For the text-containing cell, return its midpoint in [x, y] coordinate format. 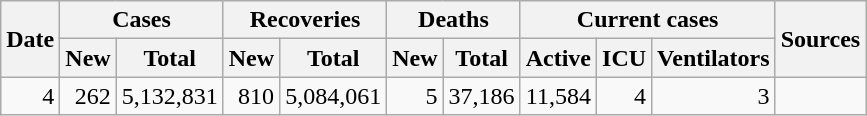
Ventilators [714, 58]
Deaths [454, 20]
810 [251, 96]
Cases [142, 20]
Current cases [648, 20]
Active [558, 58]
3 [714, 96]
Date [30, 39]
262 [88, 96]
ICU [624, 58]
5 [415, 96]
5,132,831 [170, 96]
11,584 [558, 96]
Recoveries [304, 20]
5,084,061 [334, 96]
Sources [820, 39]
37,186 [482, 96]
